Search for the cell housing the specified text and yield its (X, Y) center coordinate. 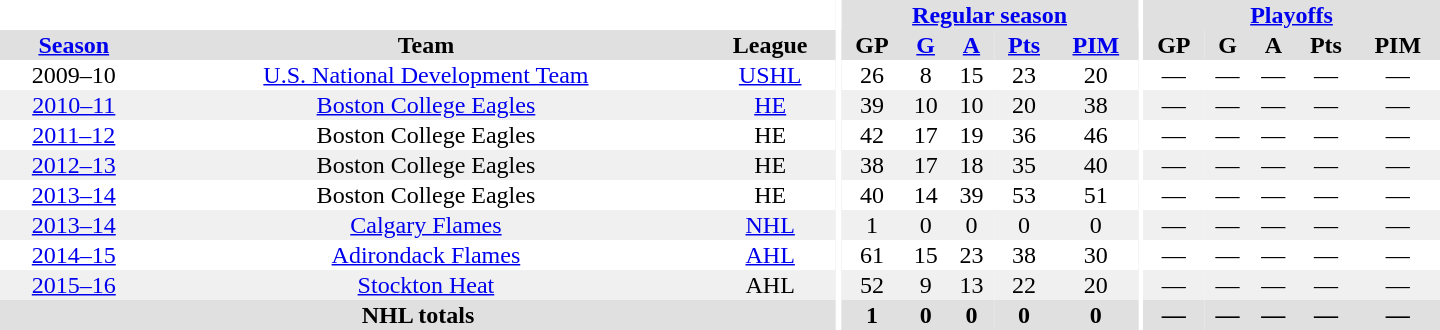
2015–16 (74, 285)
Season (74, 45)
Regular season (990, 15)
42 (872, 135)
League (770, 45)
Playoffs (1292, 15)
53 (1024, 195)
Stockton Heat (426, 285)
22 (1024, 285)
26 (872, 75)
51 (1096, 195)
52 (872, 285)
Team (426, 45)
9 (926, 285)
2014–15 (74, 255)
2010–11 (74, 105)
8 (926, 75)
30 (1096, 255)
18 (972, 165)
13 (972, 285)
NHL totals (418, 315)
14 (926, 195)
46 (1096, 135)
61 (872, 255)
USHL (770, 75)
2009–10 (74, 75)
36 (1024, 135)
Adirondack Flames (426, 255)
2011–12 (74, 135)
2012–13 (74, 165)
NHL (770, 225)
19 (972, 135)
35 (1024, 165)
Calgary Flames (426, 225)
U.S. National Development Team (426, 75)
